Extract the [x, y] coordinate from the center of the cell holding the provided text.  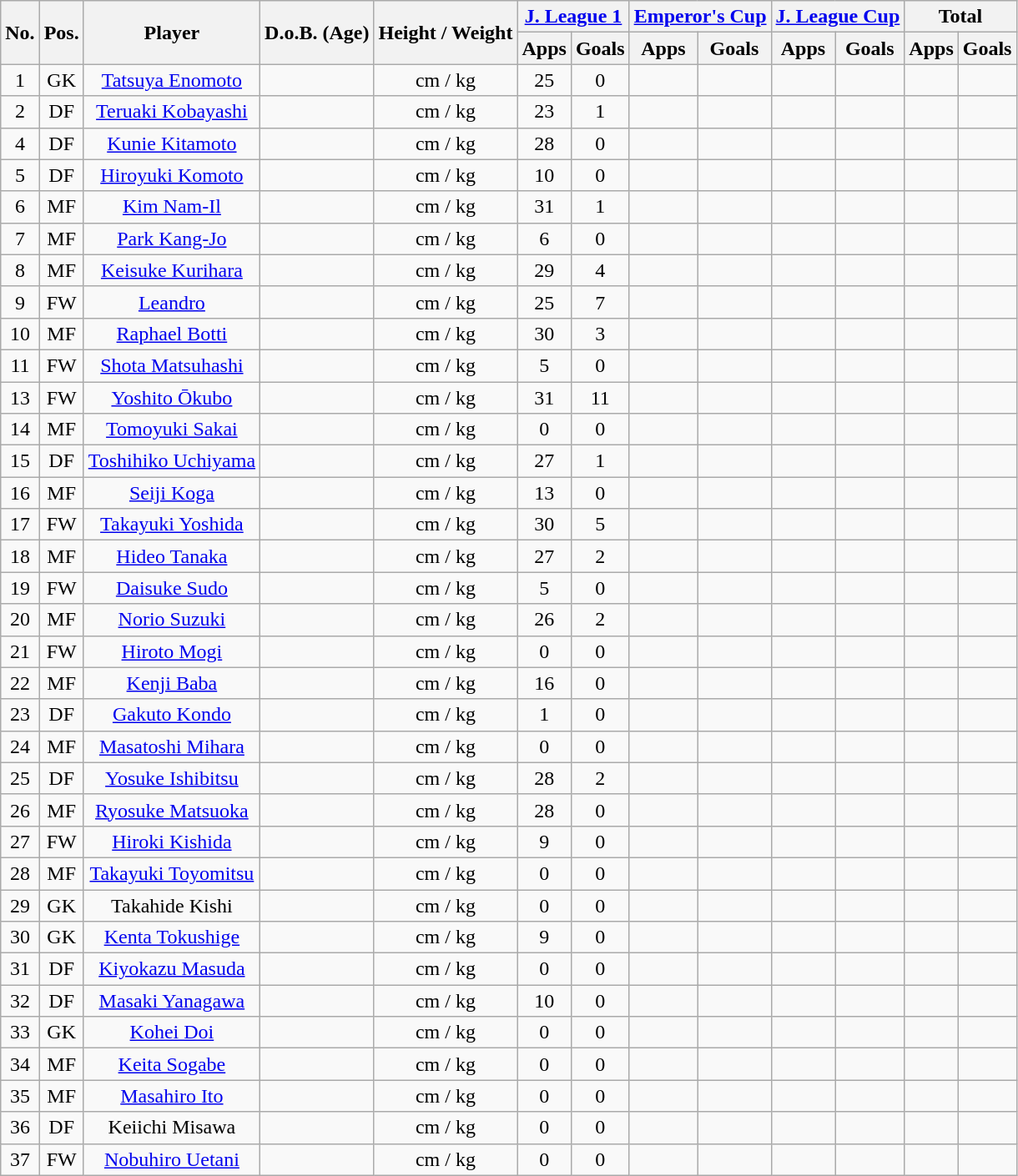
32 [20, 1001]
Yosuke Ishibitsu [172, 778]
33 [20, 1033]
19 [20, 588]
Height / Weight [446, 33]
Teruaki Kobayashi [172, 112]
Raphael Botti [172, 334]
J. League Cup [838, 17]
Seiji Koga [172, 493]
Kiyokazu Masuda [172, 969]
Kenji Baba [172, 683]
Pos. [62, 33]
18 [20, 556]
Tomoyuki Sakai [172, 430]
Takahide Kishi [172, 905]
Keiichi Misawa [172, 1128]
22 [20, 683]
34 [20, 1064]
Masahiro Ito [172, 1096]
8 [20, 270]
Ryosuke Matsuoka [172, 810]
Hiroto Mogi [172, 651]
14 [20, 430]
15 [20, 461]
D.o.B. (Age) [317, 33]
Masaki Yanagawa [172, 1001]
Takayuki Yoshida [172, 525]
Kohei Doi [172, 1033]
36 [20, 1128]
Hiroki Kishida [172, 842]
37 [20, 1159]
Masatoshi Mihara [172, 746]
Norio Suzuki [172, 620]
No. [20, 33]
Hideo Tanaka [172, 556]
Emperor's Cup [700, 17]
35 [20, 1096]
Yoshito Ōkubo [172, 398]
21 [20, 651]
Tatsuya Enomoto [172, 80]
Toshihiko Uchiyama [172, 461]
J. League 1 [573, 17]
Player [172, 33]
Park Kang-Jo [172, 239]
Total [960, 17]
24 [20, 746]
Daisuke Sudo [172, 588]
Keita Sogabe [172, 1064]
Shota Matsuhashi [172, 365]
Hiroyuki Komoto [172, 175]
17 [20, 525]
Leandro [172, 302]
Kenta Tokushige [172, 937]
Takayuki Toyomitsu [172, 873]
Gakuto Kondo [172, 715]
Kunie Kitamoto [172, 143]
Kim Nam-Il [172, 207]
Keisuke Kurihara [172, 270]
Nobuhiro Uetani [172, 1159]
20 [20, 620]
3 [600, 334]
